Locate the cell with the specified text and output its [X, Y] center coordinate. 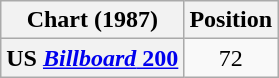
Chart (1987) [92, 20]
Position [231, 20]
72 [231, 58]
US Billboard 200 [92, 58]
